Determine the (x, y) coordinate at the center of the cell enclosing the given text.  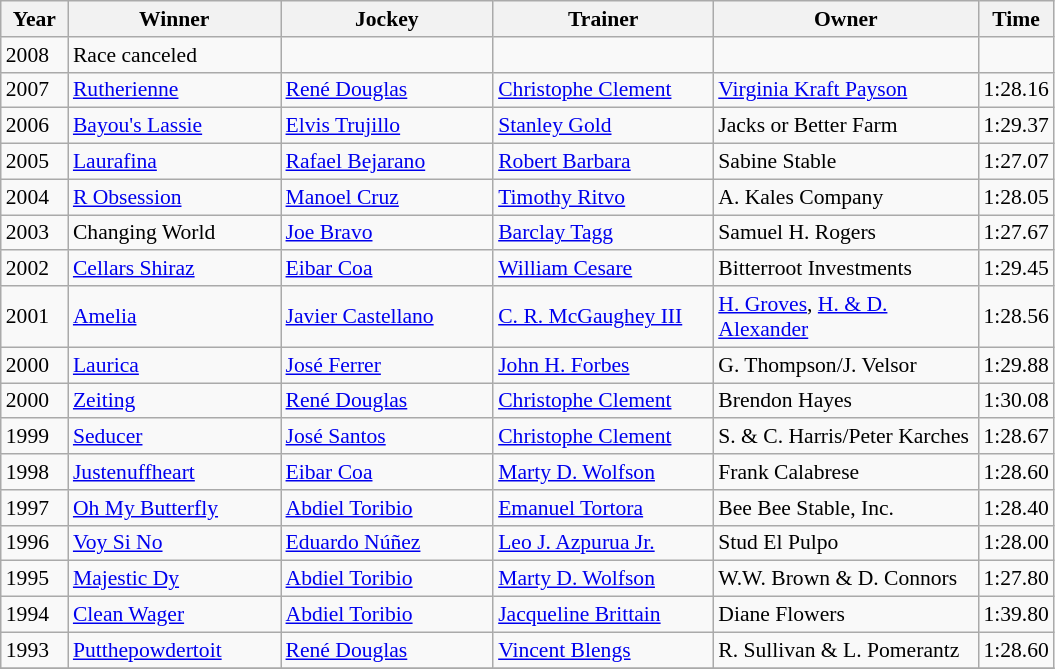
Javier Castellano (386, 316)
José Ferrer (386, 365)
1:29.88 (1016, 365)
Seducer (174, 437)
Cellars Shiraz (174, 269)
Clean Wager (174, 615)
Manoel Cruz (386, 197)
John H. Forbes (603, 365)
Jacqueline Brittain (603, 615)
1:27.07 (1016, 162)
1995 (34, 579)
H. Groves, H. & D. Alexander (846, 316)
Rutherienne (174, 90)
Zeiting (174, 401)
2008 (34, 55)
A. Kales Company (846, 197)
Owner (846, 19)
1:28.00 (1016, 543)
1:27.80 (1016, 579)
1:29.37 (1016, 126)
Trainer (603, 19)
2005 (34, 162)
1:28.67 (1016, 437)
2001 (34, 316)
1:30.08 (1016, 401)
2007 (34, 90)
Year (34, 19)
Barclay Tagg (603, 233)
Stanley Gold (603, 126)
2002 (34, 269)
Emanuel Tortora (603, 508)
Joe Bravo (386, 233)
2006 (34, 126)
1:28.56 (1016, 316)
Laurafina (174, 162)
G. Thompson/J. Velsor (846, 365)
Race canceled (174, 55)
Bayou's Lassie (174, 126)
Timothy Ritvo (603, 197)
1994 (34, 615)
1:39.80 (1016, 615)
1:29.45 (1016, 269)
Rafael Bejarano (386, 162)
Jacks or Better Farm (846, 126)
Brendon Hayes (846, 401)
Sabine Stable (846, 162)
Majestic Dy (174, 579)
Jockey (386, 19)
R Obsession (174, 197)
Voy Si No (174, 543)
Stud El Pulpo (846, 543)
Samuel H. Rogers (846, 233)
Winner (174, 19)
1993 (34, 650)
Changing World (174, 233)
Frank Calabrese (846, 472)
Robert Barbara (603, 162)
W.W. Brown & D. Connors (846, 579)
Putthepowdertoit (174, 650)
Leo J. Azpurua Jr. (603, 543)
C. R. McGaughey III (603, 316)
Time (1016, 19)
Amelia (174, 316)
Vincent Blengs (603, 650)
Bee Bee Stable, Inc. (846, 508)
1999 (34, 437)
Oh My Butterfly (174, 508)
Diane Flowers (846, 615)
2004 (34, 197)
Justenuffheart (174, 472)
1:27.67 (1016, 233)
1997 (34, 508)
Laurica (174, 365)
Virginia Kraft Payson (846, 90)
R. Sullivan & L. Pomerantz (846, 650)
S. & C. Harris/Peter Karches (846, 437)
1:28.05 (1016, 197)
2003 (34, 233)
1:28.40 (1016, 508)
Bitterroot Investments (846, 269)
William Cesare (603, 269)
1998 (34, 472)
1:28.16 (1016, 90)
1996 (34, 543)
Eduardo Núñez (386, 543)
Elvis Trujillo (386, 126)
José Santos (386, 437)
